Identify which cell holds the provided text, then report its [X, Y] central coordinate. 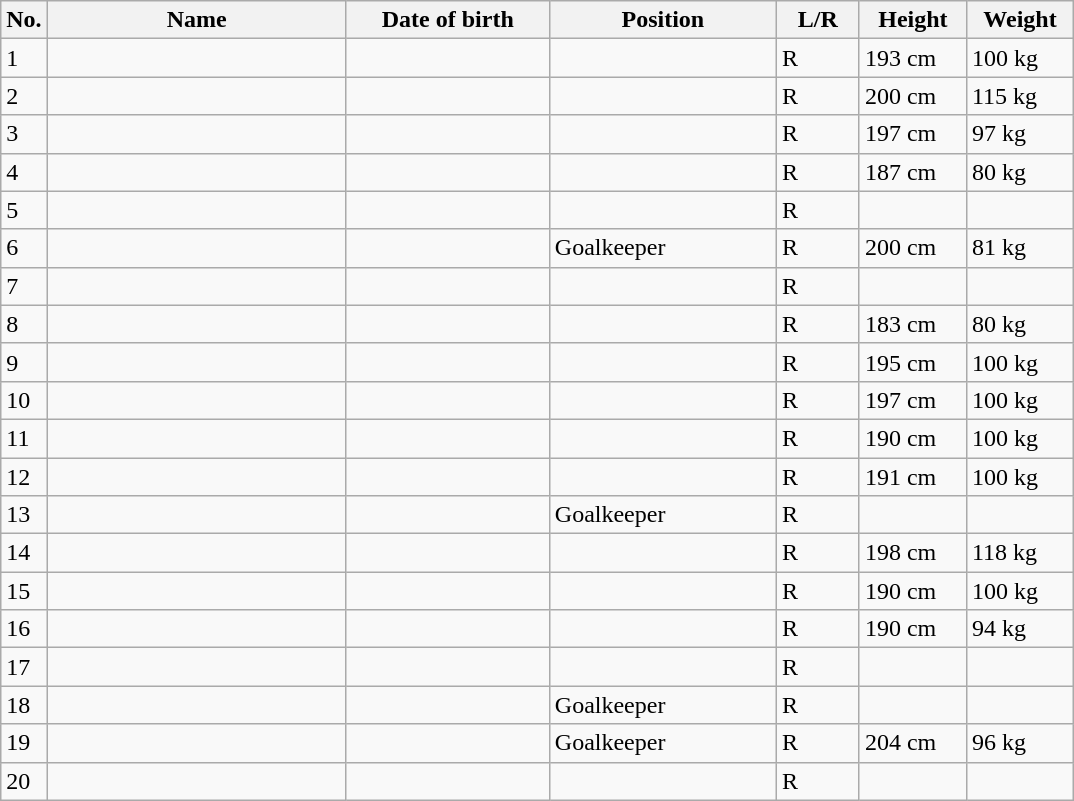
94 kg [1020, 629]
11 [24, 438]
187 cm [912, 172]
6 [24, 248]
16 [24, 629]
14 [24, 553]
97 kg [1020, 134]
183 cm [912, 324]
L/R [818, 20]
198 cm [912, 553]
15 [24, 591]
193 cm [912, 58]
18 [24, 705]
13 [24, 515]
10 [24, 400]
96 kg [1020, 743]
Weight [1020, 20]
8 [24, 324]
7 [24, 286]
20 [24, 781]
Position [662, 20]
204 cm [912, 743]
1 [24, 58]
5 [24, 210]
3 [24, 134]
Date of birth [448, 20]
81 kg [1020, 248]
17 [24, 667]
19 [24, 743]
195 cm [912, 362]
4 [24, 172]
115 kg [1020, 96]
Name [196, 20]
118 kg [1020, 553]
191 cm [912, 477]
9 [24, 362]
12 [24, 477]
No. [24, 20]
Height [912, 20]
2 [24, 96]
